From the cell containing the given text, extract its center point as [x, y] coordinate. 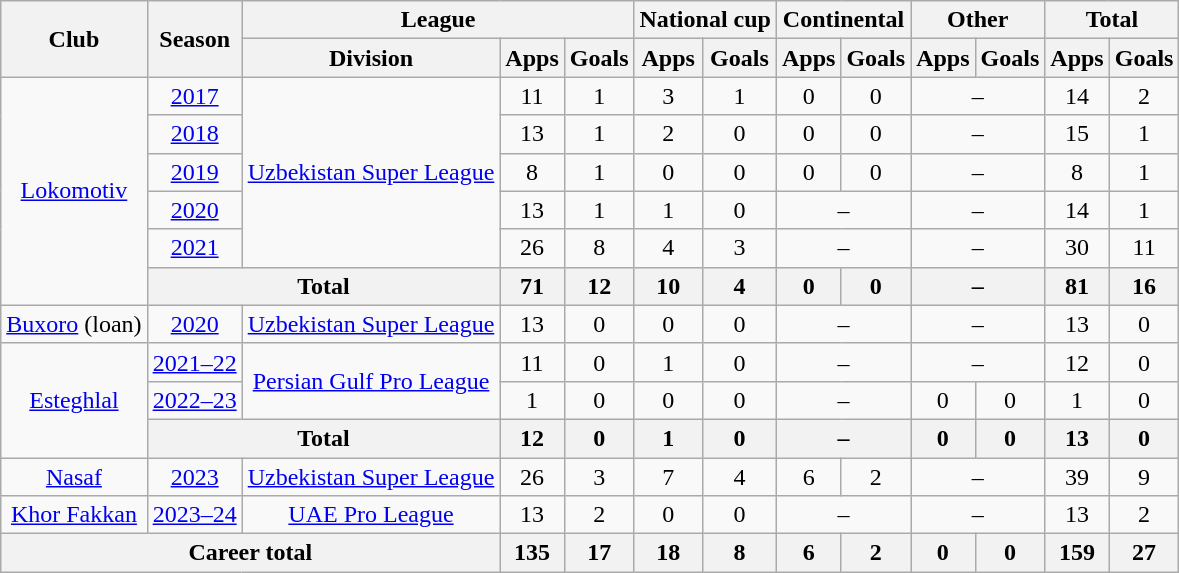
League [438, 20]
2023–24 [194, 515]
2021–22 [194, 362]
159 [1077, 553]
UAE Pro League [371, 515]
71 [532, 286]
2019 [194, 172]
Lokomotiv [74, 191]
Persian Gulf Pro League [371, 381]
81 [1077, 286]
30 [1077, 248]
Club [74, 39]
17 [599, 553]
Nasaf [74, 477]
9 [1144, 477]
2021 [194, 248]
Buxoro (loan) [74, 324]
7 [668, 477]
Continental [843, 20]
Esteghlal [74, 400]
16 [1144, 286]
15 [1077, 134]
National cup [705, 20]
Khor Fakkan [74, 515]
135 [532, 553]
Season [194, 39]
Career total [250, 553]
Division [371, 58]
10 [668, 286]
Other [978, 20]
2017 [194, 96]
18 [668, 553]
2022–23 [194, 400]
39 [1077, 477]
2023 [194, 477]
2018 [194, 134]
27 [1144, 553]
